Locate the cell with the specified text and output its (x, y) center coordinate. 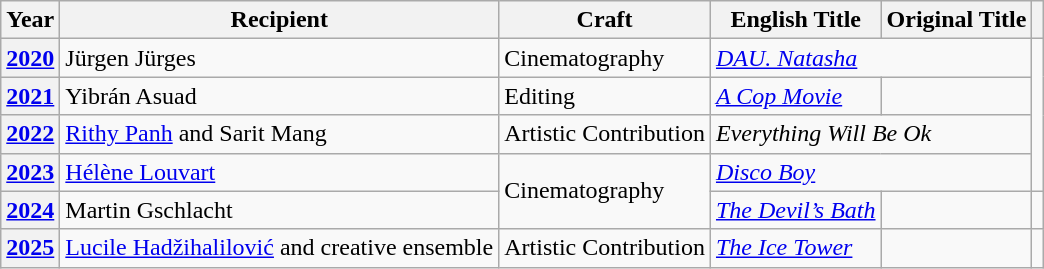
Recipient (280, 20)
Craft (605, 20)
Editing (605, 96)
Lucile Hadžihalilović and creative ensemble (280, 248)
Yibrán Asuad (280, 96)
DAU. Natasha (870, 58)
Original Title (956, 20)
2023 (30, 172)
English Title (796, 20)
2025 (30, 248)
Hélène Louvart (280, 172)
Everything Will Be Ok (870, 134)
Martin Gschlacht (280, 210)
Jürgen Jürges (280, 58)
2021 (30, 96)
2020 (30, 58)
2024 (30, 210)
Rithy Panh and Sarit Mang (280, 134)
The Devil’s Bath (796, 210)
The Ice Tower (796, 248)
Disco Boy (870, 172)
2022 (30, 134)
Year (30, 20)
A Cop Movie (796, 96)
